Locate the cell with the specified text and output its [X, Y] center coordinate. 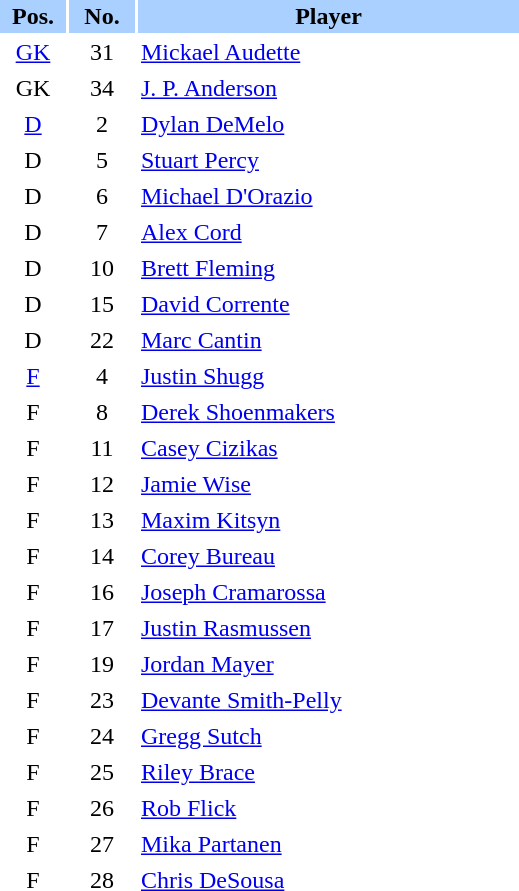
5 [102, 160]
Mickael Audette [328, 52]
26 [102, 808]
4 [102, 376]
No. [102, 16]
Devante Smith-Pelly [328, 700]
16 [102, 592]
Brett Fleming [328, 268]
Jordan Mayer [328, 664]
8 [102, 412]
27 [102, 844]
22 [102, 340]
David Corrente [328, 304]
25 [102, 772]
J. P. Anderson [328, 88]
13 [102, 520]
Player [328, 16]
Gregg Sutch [328, 736]
Maxim Kitsyn [328, 520]
11 [102, 448]
12 [102, 484]
17 [102, 628]
Justin Rasmussen [328, 628]
19 [102, 664]
Corey Bureau [328, 556]
6 [102, 196]
10 [102, 268]
34 [102, 88]
Pos. [33, 16]
2 [102, 124]
23 [102, 700]
Mika Partanen [328, 844]
Jamie Wise [328, 484]
14 [102, 556]
Joseph Cramarossa [328, 592]
7 [102, 232]
Stuart Percy [328, 160]
Marc Cantin [328, 340]
31 [102, 52]
Riley Brace [328, 772]
Alex Cord [328, 232]
Rob Flick [328, 808]
Justin Shugg [328, 376]
Casey Cizikas [328, 448]
24 [102, 736]
Michael D'Orazio [328, 196]
15 [102, 304]
Dylan DeMelo [328, 124]
Derek Shoenmakers [328, 412]
